Pinpoint the cell where the given text exists, returning its [X, Y] midpoint coordinate. 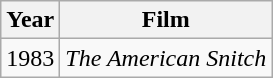
Film [166, 20]
The American Snitch [166, 58]
1983 [30, 58]
Year [30, 20]
